For the text-containing cell, return its midpoint in (X, Y) coordinate format. 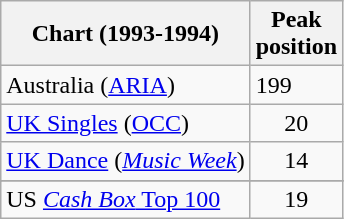
20 (296, 123)
14 (296, 161)
UK Singles (OCC) (126, 123)
199 (296, 85)
Peakposition (296, 34)
19 (296, 199)
UK Dance (Music Week) (126, 161)
US Cash Box Top 100 (126, 199)
Chart (1993-1994) (126, 34)
Australia (ARIA) (126, 85)
